Return [x, y] of the center of cell containing provided text 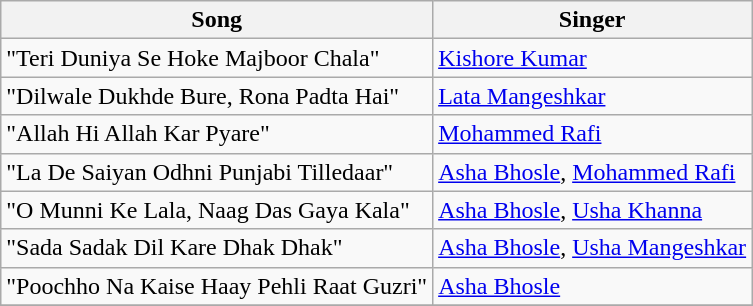
"Dilwale Dukhde Bure, Rona Padta Hai" [217, 96]
Mohammed Rafi [592, 134]
Kishore Kumar [592, 58]
"O Munni Ke Lala, Naag Das Gaya Kala" [217, 210]
Asha Bhosle, Mohammed Rafi [592, 172]
Asha Bhosle [592, 286]
"Poochho Na Kaise Haay Pehli Raat Guzri" [217, 286]
Asha Bhosle, Usha Mangeshkar [592, 248]
"Sada Sadak Dil Kare Dhak Dhak" [217, 248]
Singer [592, 20]
Lata Mangeshkar [592, 96]
"Allah Hi Allah Kar Pyare" [217, 134]
Asha Bhosle, Usha Khanna [592, 210]
"Teri Duniya Se Hoke Majboor Chala" [217, 58]
Song [217, 20]
"La De Saiyan Odhni Punjabi Tilledaar" [217, 172]
